Scan for the cell matching the given text and deliver its [X, Y] coordinate at center. 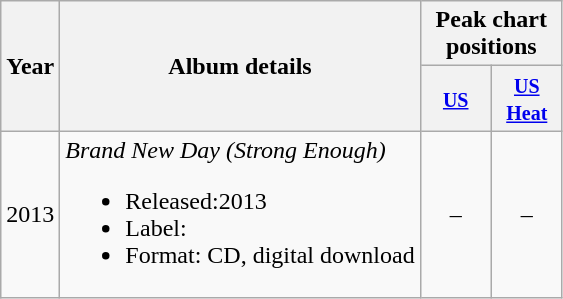
Peak chart positions [491, 34]
2013 [30, 214]
US Heat [526, 98]
Brand New Day (Strong Enough)Released:2013Label:Format: CD, digital download [240, 214]
Year [30, 66]
US [456, 98]
Album details [240, 66]
